For the text-containing cell, return its midpoint in [X, Y] coordinate format. 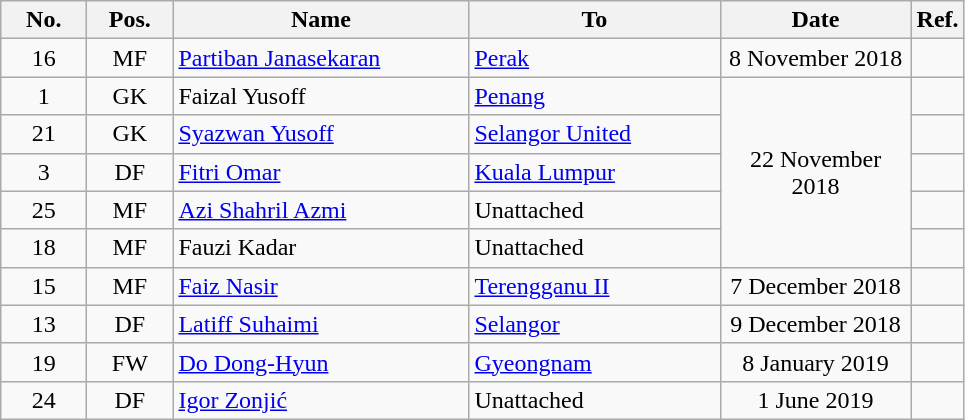
Igor Zonjić [321, 400]
Terengganu II [594, 286]
18 [44, 248]
Fitri Omar [321, 172]
13 [44, 324]
Ref. [938, 20]
Fauzi Kadar [321, 248]
Pos. [130, 20]
Date [816, 20]
Faizal Yusoff [321, 96]
Partiban Janasekaran [321, 58]
Perak [594, 58]
15 [44, 286]
Name [321, 20]
9 December 2018 [816, 324]
Kuala Lumpur [594, 172]
Do Dong-Hyun [321, 362]
19 [44, 362]
21 [44, 134]
No. [44, 20]
8 November 2018 [816, 58]
Selangor United [594, 134]
Selangor [594, 324]
22 November 2018 [816, 172]
25 [44, 210]
8 January 2019 [816, 362]
24 [44, 400]
Latiff Suhaimi [321, 324]
1 June 2019 [816, 400]
Syazwan Yusoff [321, 134]
3 [44, 172]
To [594, 20]
7 December 2018 [816, 286]
Faiz Nasir [321, 286]
16 [44, 58]
1 [44, 96]
Penang [594, 96]
Gyeongnam [594, 362]
Azi Shahril Azmi [321, 210]
FW [130, 362]
